Scan for the cell matching the given text and deliver its [x, y] coordinate at center. 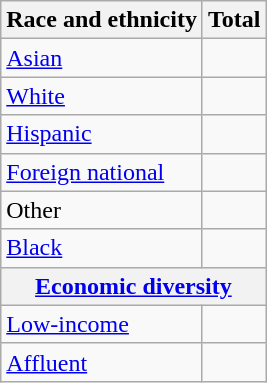
Low-income [102, 324]
White [102, 96]
Affluent [102, 362]
Black [102, 248]
Hispanic [102, 134]
Asian [102, 58]
Other [102, 210]
Foreign national [102, 172]
Economic diversity [134, 286]
Race and ethnicity [102, 20]
Total [234, 20]
